Capture the cell that displays the provided text and extract its (x, y) central coordinate. 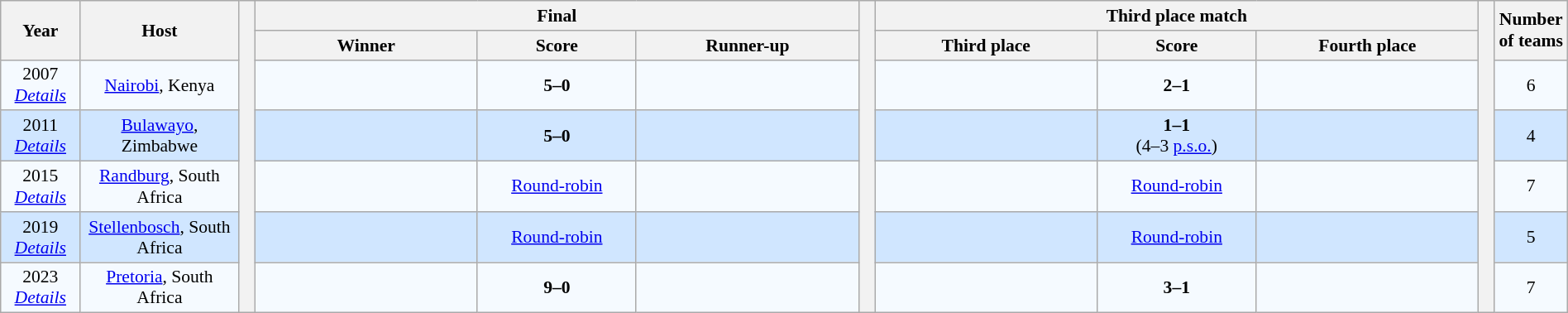
Host (160, 30)
2007Details (41, 84)
2023Details (41, 288)
Randburg, South Africa (160, 187)
5 (1531, 237)
1–1(4–3 p.s.o.) (1177, 136)
2019Details (41, 237)
Runner-up (748, 46)
Year (41, 30)
Winner (366, 46)
Third place match (1177, 16)
Fourth place (1368, 46)
2011Details (41, 136)
2–1 (1177, 84)
Final (557, 16)
9–0 (557, 288)
Pretoria, South Africa (160, 288)
4 (1531, 136)
3–1 (1177, 288)
Bulawayo, Zimbabwe (160, 136)
Third place (986, 46)
Numberof teams (1531, 30)
Stellenbosch, South Africa (160, 237)
Nairobi, Kenya (160, 84)
2015Details (41, 187)
6 (1531, 84)
